Determine the (X, Y) coordinate at the center of the cell enclosing the given text.  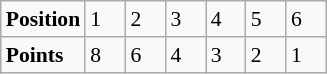
5 (266, 19)
8 (105, 55)
Position (43, 19)
Points (43, 55)
